Scan for the cell matching the given text and deliver its (X, Y) coordinate at center. 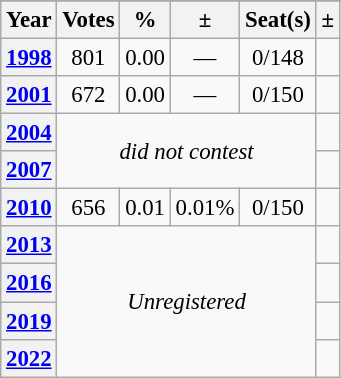
Unregistered (186, 301)
2010 (29, 208)
Seat(s) (278, 20)
did not contest (186, 152)
% (145, 20)
Votes (88, 20)
2004 (29, 133)
2016 (29, 283)
2001 (29, 95)
2007 (29, 170)
0.01 (145, 208)
0.01% (204, 208)
2019 (29, 321)
801 (88, 58)
1998 (29, 58)
2013 (29, 245)
0/148 (278, 58)
Year (29, 20)
656 (88, 208)
672 (88, 95)
2022 (29, 358)
